Find where the given text appears and provide that cell's center as (X, Y) coordinate. 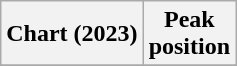
Chart (2023) (72, 34)
Peakposition (189, 34)
